Return the [X, Y] coordinate for the center point of the cell that contains the specified text.  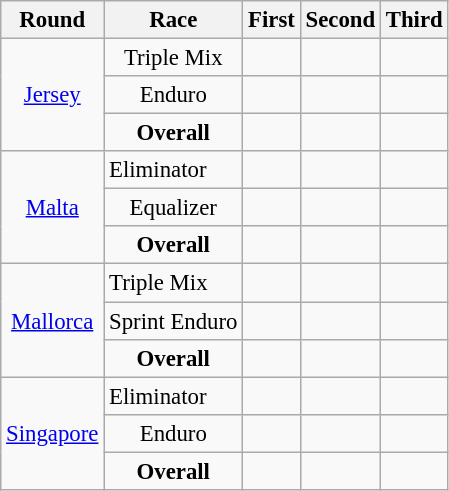
Round [52, 20]
Jersey [52, 96]
Second [340, 20]
First [272, 20]
Malta [52, 208]
Singapore [52, 434]
Equalizer [174, 208]
Mallorca [52, 320]
Sprint Enduro [174, 321]
Third [414, 20]
Race [174, 20]
